Scan for the cell matching the given text and deliver its [x, y] coordinate at center. 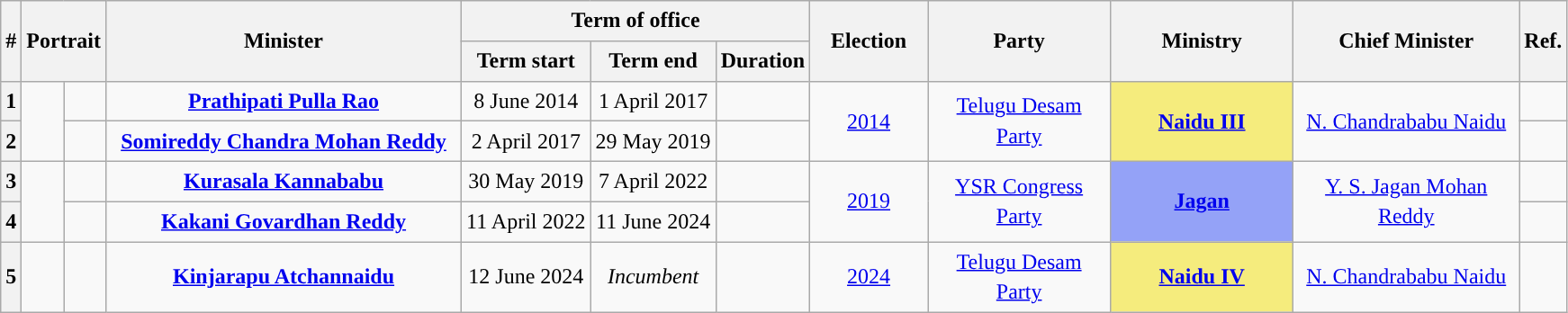
Incumbent [653, 277]
Prathipati Pulla Rao [283, 101]
Somireddy Chandra Mohan Reddy [283, 142]
Naidu III [1203, 121]
Election [870, 41]
Ref. [1543, 41]
30 May 2019 [527, 182]
# [11, 41]
7 April 2022 [653, 182]
5 [11, 277]
Naidu IV [1203, 277]
1 [11, 101]
2 [11, 142]
2 April 2017 [527, 142]
Kinjarapu Atchannaidu [283, 277]
Chief Minister [1406, 41]
Jagan [1203, 201]
11 June 2024 [653, 221]
Term end [653, 61]
8 June 2014 [527, 101]
4 [11, 221]
Portrait [64, 41]
Ministry [1203, 41]
29 May 2019 [653, 142]
Y. S. Jagan Mohan Reddy [1406, 201]
11 April 2022 [527, 221]
Term of office [635, 22]
Kakani Govardhan Reddy [283, 221]
Term start [527, 61]
YSR Congress Party [1019, 201]
1 April 2017 [653, 101]
Minister [283, 41]
2014 [870, 121]
2024 [870, 277]
12 June 2024 [527, 277]
Kurasala Kannababu [283, 182]
3 [11, 182]
Duration [762, 61]
2019 [870, 201]
Party [1019, 41]
